Detect which cell encompasses the target text, then output its (X, Y) center coordinate. 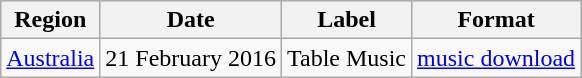
Label (347, 20)
Date (191, 20)
21 February 2016 (191, 58)
Australia (50, 58)
Table Music (347, 58)
music download (496, 58)
Region (50, 20)
Format (496, 20)
